Output the [x, y] coordinate of the center of the cell containing the given text.  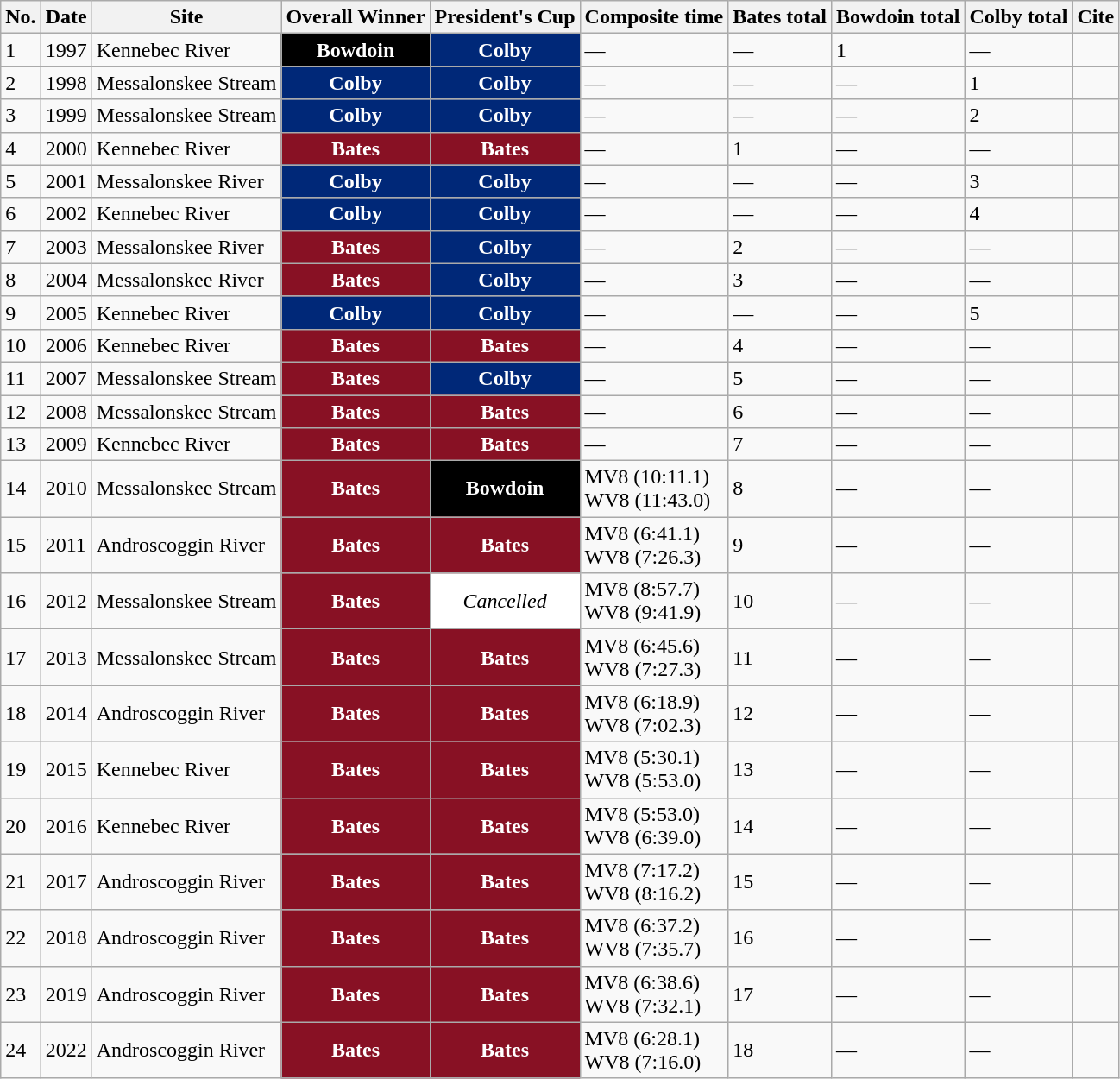
19 [21, 770]
Cite [1096, 17]
20 [21, 825]
Colby total [1018, 17]
Cancelled [505, 601]
Composite time [654, 17]
2006 [66, 345]
2016 [66, 825]
President's Cup [505, 17]
1999 [66, 116]
MV8 (6:38.6)WV8 (7:32.1) [654, 994]
MV8 (6:45.6)WV8 (7:27.3) [654, 658]
2005 [66, 312]
2014 [66, 713]
2009 [66, 445]
2010 [66, 489]
No. [21, 17]
2017 [66, 882]
MV8 (6:41.1)WV8 (7:26.3) [654, 546]
MV8 (7:17.2)WV8 (8:16.2) [654, 882]
2007 [66, 378]
24 [21, 1050]
Overall Winner [356, 17]
22 [21, 937]
2019 [66, 994]
2004 [66, 280]
2011 [66, 546]
23 [21, 994]
2022 [66, 1050]
MV8 (5:53.0)WV8 (6:39.0) [654, 825]
2002 [66, 214]
MV8 (6:37.2)WV8 (7:35.7) [654, 937]
Site [186, 17]
MV8 (8:57.7)WV8 (9:41.9) [654, 601]
MV8 (6:18.9)WV8 (7:02.3) [654, 713]
2003 [66, 247]
MV8 (6:28.1)WV8 (7:16.0) [654, 1050]
MV8 (5:30.1)WV8 (5:53.0) [654, 770]
Bowdoin total [897, 17]
2008 [66, 412]
2018 [66, 937]
2015 [66, 770]
2012 [66, 601]
21 [21, 882]
1997 [66, 50]
Date [66, 17]
2000 [66, 148]
2013 [66, 658]
Bates total [780, 17]
2001 [66, 181]
1998 [66, 83]
MV8 (10:11.1)WV8 (11:43.0) [654, 489]
